Determine the [X, Y] coordinate at the center of the cell enclosing the given text.  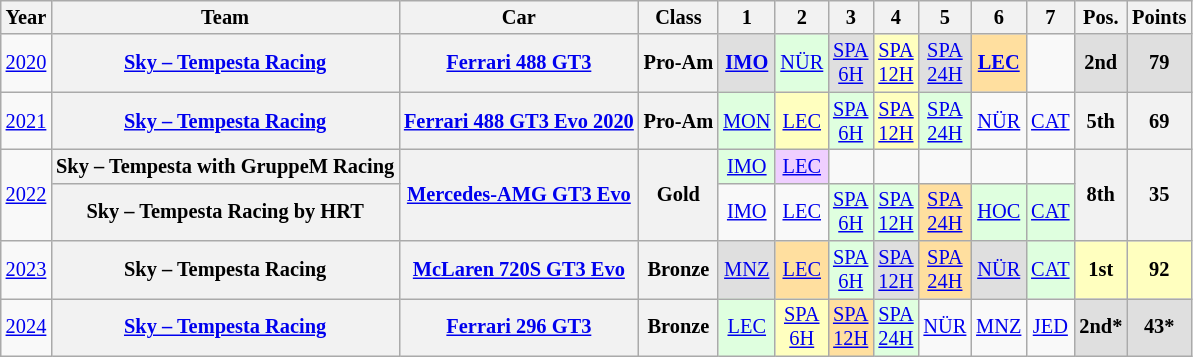
2021 [26, 121]
Ferrari 296 GT3 [519, 327]
2022 [26, 194]
Pos. [1100, 17]
5th [1100, 121]
2020 [26, 63]
1st [1100, 270]
HOC [998, 212]
43* [1159, 327]
2nd* [1100, 327]
Class [679, 17]
4 [896, 17]
JED [1050, 327]
MON [746, 121]
2 [802, 17]
79 [1159, 63]
2nd [1100, 63]
McLaren 720S GT3 Evo [519, 270]
92 [1159, 270]
7 [1050, 17]
2024 [26, 327]
Mercedes-AMG GT3 Evo [519, 194]
5 [946, 17]
Year [26, 17]
8th [1100, 194]
Team [225, 17]
35 [1159, 194]
Sky – Tempesta Racing by HRT [225, 212]
Car [519, 17]
3 [850, 17]
Ferrari 488 GT3 [519, 63]
2023 [26, 270]
Points [1159, 17]
69 [1159, 121]
1 [746, 17]
6 [998, 17]
Gold [679, 194]
Sky – Tempesta with GruppeM Racing [225, 166]
Ferrari 488 GT3 Evo 2020 [519, 121]
